Search for the cell housing the specified text and yield its (X, Y) center coordinate. 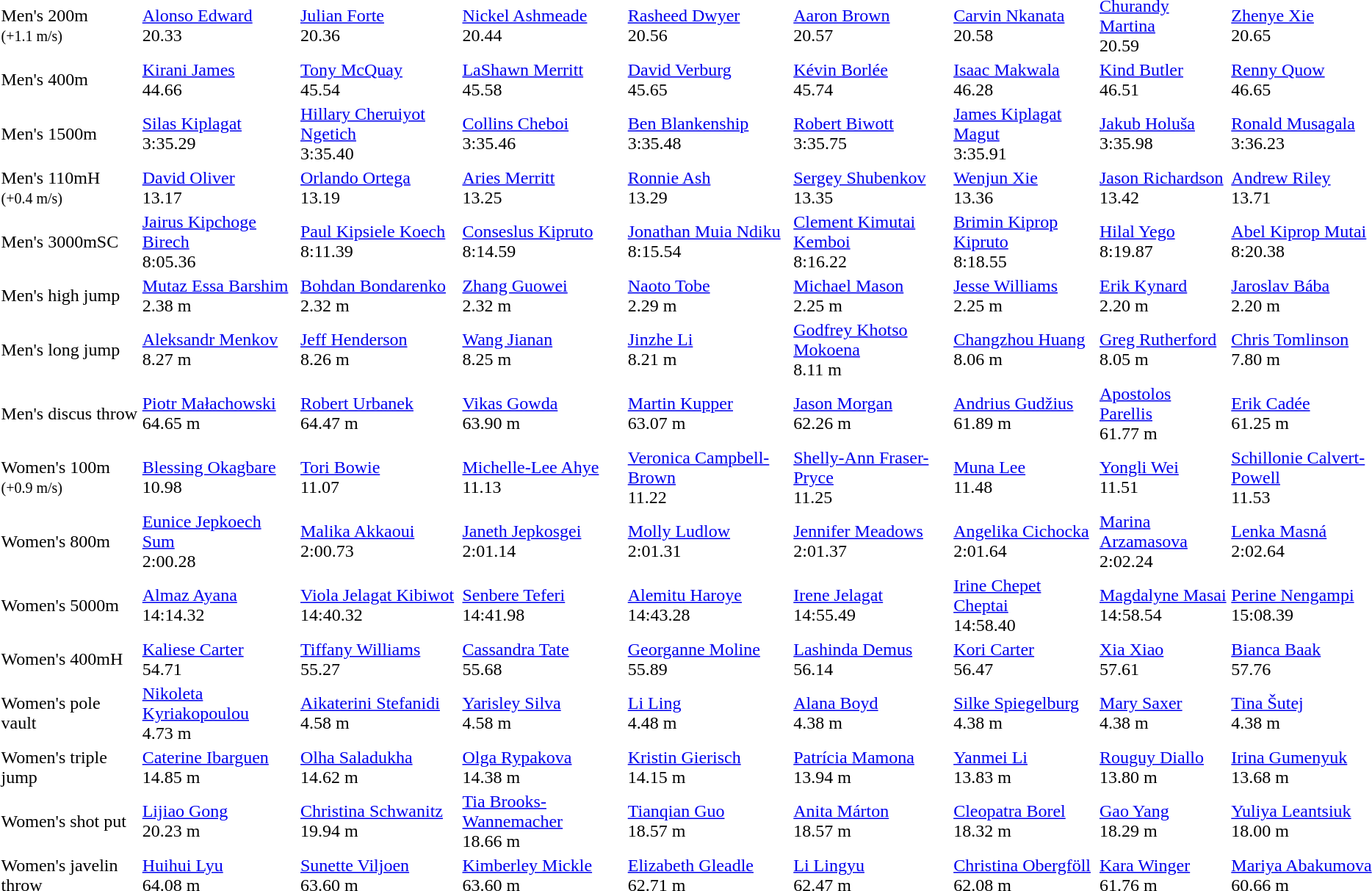
Irene Jelagat 14:55.49 (871, 605)
Blessing Okagbare 10.98 (219, 477)
Robert Biwott 3:35.75 (871, 134)
Vikas Gowda 63.90 m (543, 414)
Jesse Williams 2.25 m (1025, 295)
James Kiplagat Magut 3:35.91 (1025, 134)
Conseslus Kipruto 8:14.59 (543, 242)
Martin Kupper 63.07 m (708, 414)
Silas Kiplagat 3:35.29 (219, 134)
Collins Cheboi 3:35.46 (543, 134)
Piotr Małachowski 64.65 m (219, 414)
Viola Jelagat Kibiwot 14:40.32 (379, 605)
Kind Butler 46.51 (1163, 79)
Brimin Kiprop Kipruto 8:18.55 (1025, 242)
Lashinda Demus 56.14 (871, 660)
Women's pole vault (69, 713)
Changzhou Huang 8.06 m (1025, 350)
Janeth Jepkosgei 2:01.14 (543, 541)
Jennifer Meadows 2:01.37 (871, 541)
Erik Kynard 2.20 m (1163, 295)
Robert Urbanek 64.47 m (379, 414)
Tori Bowie 11.07 (379, 477)
Veronica Campbell-Brown 11.22 (708, 477)
Kaliese Carter 54.71 (219, 660)
Senbere Teferi 14:41.98 (543, 605)
Tony McQuay 45.54 (379, 79)
Almaz Ayana 14:14.32 (219, 605)
Sergey Shubenkov 13.35 (871, 188)
Ronnie Ash 13.29 (708, 188)
Men's 400m (69, 79)
Isaac Makwala 46.28 (1025, 79)
Paul Kipsiele Koech 8:11.39 (379, 242)
Georganne Moline 55.89 (708, 660)
Eunice Jepkoech Sum 2:00.28 (219, 541)
Cleopatra Borel 18.32 m (1025, 821)
Women's 800m (69, 541)
Ben Blankenship 3:35.48 (708, 134)
Angelika Cichocka 2:01.64 (1025, 541)
Women's triple jump (69, 767)
Silke Spiegelburg 4.38 m (1025, 713)
Olga Rypakova 14.38 m (543, 767)
Marina Arzamasova 2:02.24 (1163, 541)
Alemitu Haroye 14:43.28 (708, 605)
Women's 400mH (69, 660)
Women's shot put (69, 821)
Zhang Guowei 2.32 m (543, 295)
Mary Saxer 4.38 m (1163, 713)
Christina Schwanitz 19.94 m (379, 821)
Men's 3000mSC (69, 242)
Men's discus throw (69, 414)
Li Ling 4.48 m (708, 713)
Men's 1500m (69, 134)
Tianqian Guo 18.57 m (708, 821)
David Oliver 13.17 (219, 188)
Godfrey Khotso Mokoena 8.11 m (871, 350)
Tiffany Williams 55.27 (379, 660)
Jeff Henderson 8.26 m (379, 350)
Hilal Yego 8:19.87 (1163, 242)
David Verburg 45.65 (708, 79)
Cassandra Tate 55.68 (543, 660)
Aries Merritt 13.25 (543, 188)
Jakub Holuša 3:35.98 (1163, 134)
Jinzhe Li 8.21 m (708, 350)
Hillary Cheruiyot Ngetich 3:35.40 (379, 134)
Andrius Gudžius 61.89 m (1025, 414)
Muna Lee 11.48 (1025, 477)
Rouguy Diallo 13.80 m (1163, 767)
Jairus Kipchoge Birech 8:05.36 (219, 242)
Greg Rutherford 8.05 m (1163, 350)
Apostolos Parellis 61.77 m (1163, 414)
Olha Saladukha 14.62 m (379, 767)
Molly Ludlow 2:01.31 (708, 541)
Men's 110mH(+0.4 m/s) (69, 188)
Aikaterini Stefanidi 4.58 m (379, 713)
Wang Jianan 8.25 m (543, 350)
Caterine Ibarguen 14.85 m (219, 767)
Yongli Wei 11.51 (1163, 477)
Men's high jump (69, 295)
Women's 5000m (69, 605)
Men's long jump (69, 350)
Xia Xiao 57.61 (1163, 660)
Yarisley Silva 4.58 m (543, 713)
Malika Akkaoui 2:00.73 (379, 541)
Anita Márton 18.57 m (871, 821)
Alana Boyd 4.38 m (871, 713)
Bohdan Bondarenko 2.32 m (379, 295)
Shelly-Ann Fraser-Pryce 11.25 (871, 477)
Kristin Gierisch 14.15 m (708, 767)
LaShawn Merritt 45.58 (543, 79)
Jason Richardson 13.42 (1163, 188)
Orlando Ortega 13.19 (379, 188)
Jason Morgan 62.26 m (871, 414)
Michael Mason 2.25 m (871, 295)
Aleksandr Menkov 8.27 m (219, 350)
Nikoleta Kyriakopoulou 4.73 m (219, 713)
Kirani James 44.66 (219, 79)
Irine Chepet Cheptai 14:58.40 (1025, 605)
Wenjun Xie 13.36 (1025, 188)
Gao Yang 18.29 m (1163, 821)
Mutaz Essa Barshim 2.38 m (219, 295)
Yanmei Li 13.83 m (1025, 767)
Naoto Tobe 2.29 m (708, 295)
Michelle-Lee Ahye 11.13 (543, 477)
Women's 100m(+0.9 m/s) (69, 477)
Lijiao Gong 20.23 m (219, 821)
Tia Brooks-Wannemacher 18.66 m (543, 821)
Magdalyne Masai 14:58.54 (1163, 605)
Clement Kimutai Kemboi 8:16.22 (871, 242)
Kévin Borlée 45.74 (871, 79)
Patrícia Mamona 13.94 m (871, 767)
Jonathan Muia Ndiku 8:15.54 (708, 242)
Kori Carter 56.47 (1025, 660)
